For the text-containing cell, return its midpoint in (X, Y) coordinate format. 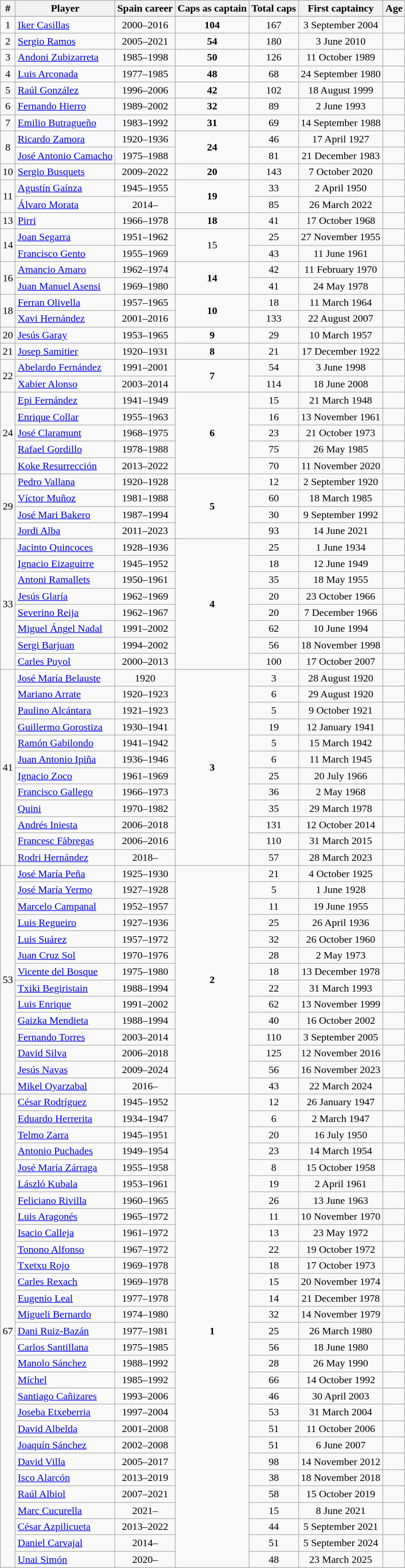
2 May 1973 (341, 955)
László Kubala (65, 1184)
11 October 1989 (341, 57)
12 January 1941 (341, 727)
Juan Manuel Asensi (65, 286)
1930–1941 (145, 727)
Unai Simón (65, 1559)
70 (273, 465)
Raúl Albiol (65, 1494)
1941–1949 (145, 400)
2 April 1950 (341, 188)
1927–1928 (145, 890)
2 March 1947 (341, 1119)
3 September 2005 (341, 1037)
93 (273, 531)
1955–1963 (145, 416)
75 (273, 449)
1957–1972 (145, 939)
30 April 2003 (341, 1396)
26 October 1960 (341, 939)
11 October 2006 (341, 1429)
Tonono Alfonso (65, 1249)
14 November 2012 (341, 1461)
18 August 1999 (341, 90)
11 March 1964 (341, 302)
1975–1985 (145, 1347)
Luis Arconada (65, 74)
13 November 1999 (341, 1004)
Rodri Hernández (65, 857)
Marc Cucurella (65, 1510)
Emilio Butragueño (65, 123)
31 March 2004 (341, 1412)
1920–1936 (145, 139)
2 September 1920 (341, 482)
1945–1951 (145, 1135)
28 August 1920 (341, 678)
Juan Antonio Ipiña (65, 760)
2009–2024 (145, 1070)
1953–1965 (145, 335)
Txetxu Rojo (65, 1266)
22 March 2024 (341, 1086)
1975–1988 (145, 155)
18 May 1955 (341, 580)
2016– (145, 1086)
Koke Resurrección (65, 465)
1920 (145, 678)
17 October 1973 (341, 1266)
26 March 2022 (341, 205)
Vicente del Bosque (65, 971)
1960–1965 (145, 1200)
18 March 1985 (341, 498)
Epi Fernández (65, 400)
Xavi Hernández (65, 319)
57 (273, 857)
Amancio Amaro (65, 270)
13 June 1963 (341, 1200)
26 April 1936 (341, 923)
1 June 1934 (341, 547)
28 March 2023 (341, 857)
11 March 1945 (341, 760)
38 (273, 1478)
1966–1978 (145, 221)
1991–2001 (145, 368)
1970–1976 (145, 955)
22 August 2007 (341, 319)
17 December 1922 (341, 351)
David Albelda (65, 1429)
Xabier Alonso (65, 384)
2020– (145, 1559)
16 October 2002 (341, 1021)
Quini (65, 808)
27 November 1955 (341, 237)
Santiago Cañizares (65, 1396)
1928–1936 (145, 547)
11 November 2020 (341, 465)
1989–2002 (145, 106)
Luis Regueiro (65, 923)
26 March 1980 (341, 1331)
1985–1998 (145, 57)
19 June 1955 (341, 906)
5 September 2024 (341, 1543)
Guillermo Gorostiza (65, 727)
69 (273, 123)
31 March 1993 (341, 988)
2005–2021 (145, 41)
Spain career (145, 9)
21 December 1978 (341, 1298)
Josep Samitier (65, 351)
81 (273, 155)
Total caps (273, 9)
César Rodríguez (65, 1102)
1997–2004 (145, 1412)
2002–2008 (145, 1445)
89 (273, 106)
1967–1972 (145, 1249)
102 (273, 90)
1925–1930 (145, 874)
9 October 1921 (341, 710)
Dani Ruiz-Bazán (65, 1331)
José María Peña (65, 874)
2 June 1993 (341, 106)
Antonio Puchades (65, 1151)
Francesc Fàbregas (65, 841)
Mikel Oyarzabal (65, 1086)
1987–1994 (145, 515)
1957–1965 (145, 302)
15 March 1942 (341, 743)
Daniel Carvajal (65, 1543)
26 (273, 1200)
16 November 2023 (341, 1070)
2005–2017 (145, 1461)
1936–1946 (145, 760)
2000–2013 (145, 661)
Ramón Gabilondo (65, 743)
Víctor Muñoz (65, 498)
1988–1992 (145, 1363)
Sergi Barjuan (65, 645)
1950–1961 (145, 580)
1993–2006 (145, 1396)
1927–1936 (145, 923)
Feliciano Rivilla (65, 1200)
7 October 2020 (341, 172)
126 (273, 57)
1981–1988 (145, 498)
Pedro Vallana (65, 482)
Player (65, 9)
1952–1957 (145, 906)
1962–1967 (145, 612)
21 December 1983 (341, 155)
1920–1931 (145, 351)
10 June 1994 (341, 629)
85 (273, 205)
1996–2006 (145, 90)
1977–1981 (145, 1331)
José María Belauste (65, 678)
14 October 1992 (341, 1380)
Fernando Torres (65, 1037)
125 (273, 1053)
1969–1980 (145, 286)
José Mari Bakero (65, 515)
2021– (145, 1510)
18 June 1980 (341, 1347)
7 December 1966 (341, 612)
30 (273, 515)
18 June 2008 (341, 384)
60 (273, 498)
Marcelo Campanal (65, 906)
114 (273, 384)
24 September 1980 (341, 74)
3 September 2004 (341, 25)
1921–1923 (145, 710)
Jacinto Quincoces (65, 547)
1951–1962 (145, 237)
Míchel (65, 1380)
50 (212, 57)
Ignacio Zoco (65, 776)
José María Yermo (65, 890)
2000–2016 (145, 25)
40 (273, 1021)
Ricardo Zamora (65, 139)
Jesús Navas (65, 1070)
Migueli Bernardo (65, 1315)
17 April 1927 (341, 139)
Jesús Glaría (65, 596)
Enrique Collar (65, 416)
15 October 1958 (341, 1167)
Age (394, 9)
15 October 2019 (341, 1494)
Jordi Alba (65, 531)
14 September 1988 (341, 123)
11 June 1961 (341, 253)
1968–1975 (145, 433)
1920–1928 (145, 482)
2011–2023 (145, 531)
1 June 1928 (341, 890)
36 (273, 792)
143 (273, 172)
2001–2008 (145, 1429)
14 March 1954 (341, 1151)
Álvaro Morata (65, 205)
26 May 1990 (341, 1363)
Antoni Ramallets (65, 580)
First captaincy (341, 9)
10 November 1970 (341, 1216)
23 May 1972 (341, 1233)
# (8, 9)
Francisco Gallego (65, 792)
Ignacio Eizaguirre (65, 564)
1977–1985 (145, 74)
11 February 1970 (341, 270)
2001–2016 (145, 319)
Mariano Arrate (65, 694)
Sergio Ramos (65, 41)
Luis Enrique (65, 1004)
Rafael Gordillo (65, 449)
1961–1972 (145, 1233)
1974–1980 (145, 1315)
1955–1969 (145, 253)
1945–1955 (145, 188)
1994–2002 (145, 645)
26 May 1985 (341, 449)
Pirri (65, 221)
14 June 2021 (341, 531)
2 May 1968 (341, 792)
José Claramunt (65, 433)
26 January 1947 (341, 1102)
Joaquín Sánchez (65, 1445)
Joan Segarra (65, 237)
6 June 2007 (341, 1445)
13 November 1961 (341, 416)
21 October 1973 (341, 433)
Isacio Calleja (65, 1233)
31 (212, 123)
Severino Reija (65, 612)
2009–2022 (145, 172)
9 (212, 335)
César Azpilicueta (65, 1527)
18 November 1998 (341, 645)
Gaizka Mendieta (65, 1021)
1955–1958 (145, 1167)
Fernando Hierro (65, 106)
Carles Rexach (65, 1282)
14 November 1979 (341, 1315)
29 March 1978 (341, 808)
17 October 1968 (341, 221)
20 November 1974 (341, 1282)
2018– (145, 857)
180 (273, 41)
1970–1982 (145, 808)
31 March 2015 (341, 841)
Ferran Olivella (65, 302)
29 August 1920 (341, 694)
Iker Casillas (65, 25)
100 (273, 661)
20 July 1966 (341, 776)
Andrés Iniesta (65, 825)
23 March 2025 (341, 1559)
1961–1969 (145, 776)
1975–1980 (145, 971)
Abelardo Fernández (65, 368)
1983–1992 (145, 123)
José María Zárraga (65, 1167)
Jesús Garay (65, 335)
9 September 1992 (341, 515)
44 (273, 1527)
131 (273, 825)
3 June 2010 (341, 41)
1977–1978 (145, 1298)
Andoni Zubizarreta (65, 57)
Isco Alarcón (65, 1478)
Luis Suárez (65, 939)
Caps as captain (212, 9)
2013–2019 (145, 1478)
1953–1961 (145, 1184)
Luis Aragonés (65, 1216)
1920–1923 (145, 694)
68 (273, 74)
3 June 1998 (341, 368)
Manolo Sánchez (65, 1363)
104 (212, 25)
4 October 1925 (341, 874)
2007–2021 (145, 1494)
12 June 1949 (341, 564)
24 May 1978 (341, 286)
2006–2016 (145, 841)
Sergio Busquets (65, 172)
Txiki Begiristain (65, 988)
133 (273, 319)
167 (273, 25)
1949–1954 (145, 1151)
Telmo Zarra (65, 1135)
1985–1992 (145, 1380)
8 June 2021 (341, 1510)
David Silva (65, 1053)
98 (273, 1461)
Paulino Alcántara (65, 710)
23 October 1966 (341, 596)
19 October 1972 (341, 1249)
Carles Puyol (65, 661)
2 April 1961 (341, 1184)
1941–1942 (145, 743)
José Antonio Camacho (65, 155)
Agustín Gaínza (65, 188)
17 October 2007 (341, 661)
5 September 2021 (341, 1527)
13 December 1978 (341, 971)
21 March 1948 (341, 400)
1962–1974 (145, 270)
Juan Cruz Sol (65, 955)
10 March 1957 (341, 335)
Eugenio Leal (65, 1298)
18 November 2018 (341, 1478)
1978–1988 (145, 449)
Francisco Gento (65, 253)
12 October 2014 (341, 825)
Eduardo Herrerita (65, 1119)
David Villa (65, 1461)
58 (273, 1494)
66 (273, 1380)
Miguel Ángel Nadal (65, 629)
Joseba Etxeberria (65, 1412)
1965–1972 (145, 1216)
16 July 1950 (341, 1135)
1966–1973 (145, 792)
Carlos Santillana (65, 1347)
Raúl González (65, 90)
12 November 2016 (341, 1053)
67 (8, 1331)
1962–1969 (145, 596)
1934–1947 (145, 1119)
